Locate the cell with the specified text and output its (X, Y) center coordinate. 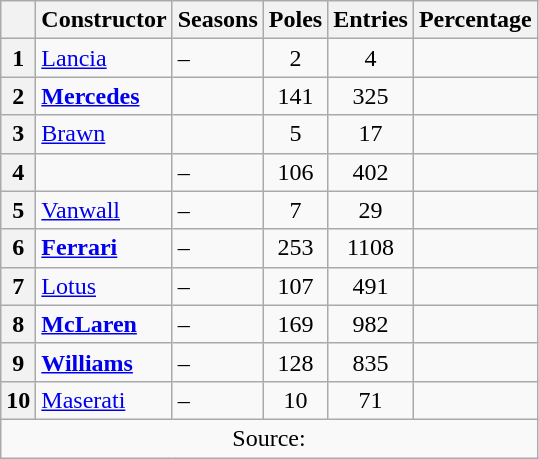
71 (371, 400)
Poles (295, 20)
Mercedes (104, 96)
Vanwall (104, 210)
Entries (371, 20)
9 (18, 362)
835 (371, 362)
Williams (104, 362)
107 (295, 286)
Brawn (104, 134)
Source: (270, 438)
3 (18, 134)
491 (371, 286)
Lotus (104, 286)
141 (295, 96)
325 (371, 96)
Percentage (475, 20)
Maserati (104, 400)
1108 (371, 248)
Ferrari (104, 248)
Lancia (104, 58)
Constructor (104, 20)
Seasons (218, 20)
29 (371, 210)
128 (295, 362)
402 (371, 172)
253 (295, 248)
1 (18, 58)
169 (295, 324)
8 (18, 324)
McLaren (104, 324)
982 (371, 324)
6 (18, 248)
17 (371, 134)
106 (295, 172)
